Determine the [X, Y] coordinate at the center of the cell enclosing the given text.  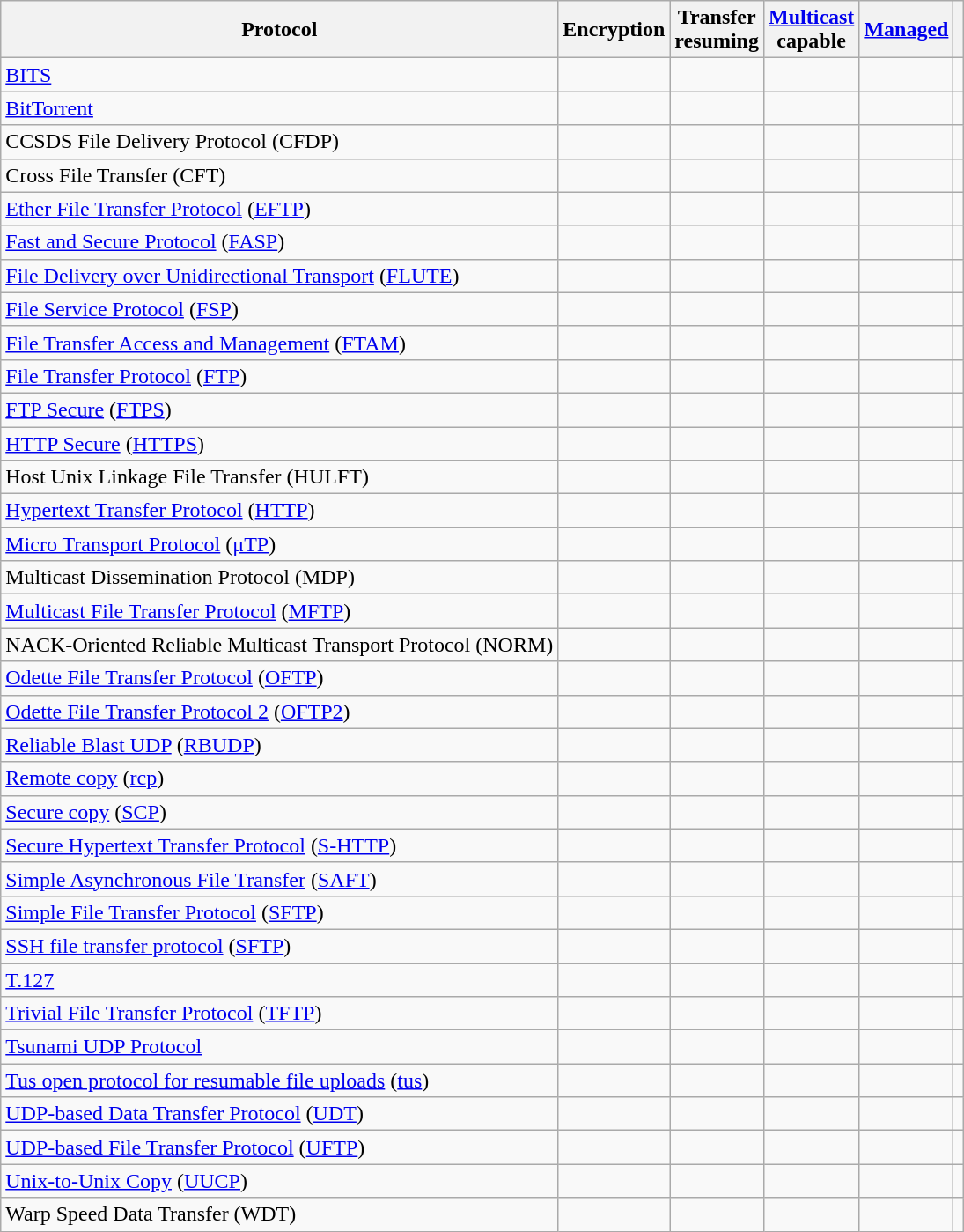
Simple File Transfer Protocol (SFTP) [280, 912]
UDP-based File Transfer Protocol (UFTP) [280, 1147]
Micro Transport Protocol (μTP) [280, 544]
Warp Speed Data Transfer (WDT) [280, 1214]
File Service Protocol (FSP) [280, 309]
Managed [907, 30]
Protocol [280, 30]
BITS [280, 75]
Tus open protocol for resumable file uploads (tus) [280, 1081]
File Transfer Protocol (FTP) [280, 376]
Simple Asynchronous File Transfer (SAFT) [280, 879]
Reliable Blast UDP (RBUDP) [280, 745]
T.127 [280, 980]
File Delivery over Unidirectional Transport (FLUTE) [280, 276]
Secure Hypertext Transfer Protocol (S-HTTP) [280, 845]
Cross File Transfer (CFT) [280, 175]
Trivial File Transfer Protocol (TFTP) [280, 1014]
Tsunami UDP Protocol [280, 1047]
Ether File Transfer Protocol (EFTP) [280, 209]
NACK-Oriented Reliable Multicast Transport Protocol (NORM) [280, 645]
Unix-to-Unix Copy (UUCP) [280, 1181]
BitTorrent [280, 108]
CCSDS File Delivery Protocol (CFDP) [280, 142]
Host Unix Linkage File Transfer (HULFT) [280, 477]
Odette File Transfer Protocol (OFTP) [280, 678]
Multicastcapable [811, 30]
Secure copy (SCP) [280, 812]
SSH file transfer protocol (SFTP) [280, 946]
File Transfer Access and Management (FTAM) [280, 343]
Fast and Secure Protocol (FASP) [280, 242]
Odette File Transfer Protocol 2 (OFTP2) [280, 712]
Encryption [614, 30]
Multicast File Transfer Protocol (MFTP) [280, 611]
Hypertext Transfer Protocol (HTTP) [280, 511]
Multicast Dissemination Protocol (MDP) [280, 578]
FTP Secure (FTPS) [280, 409]
Remote copy (rcp) [280, 778]
UDP-based Data Transfer Protocol (UDT) [280, 1114]
Transferresuming [717, 30]
HTTP Secure (HTTPS) [280, 443]
